Return (X, Y) of the center of cell containing provided text 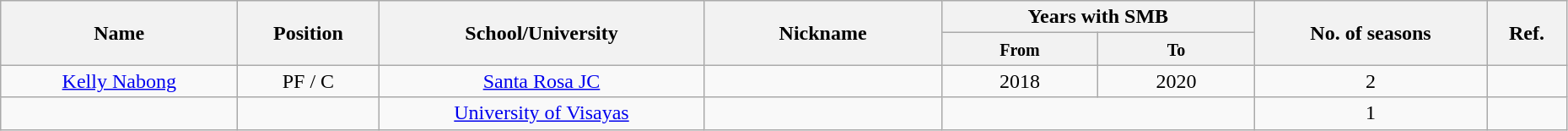
Nickname (823, 33)
Kelly Nabong (120, 81)
School/University (542, 33)
Ref. (1527, 33)
No. of seasons (1370, 33)
Santa Rosa JC (542, 81)
Years with SMB (1098, 17)
2018 (1020, 81)
1 (1370, 113)
Name (120, 33)
From (1020, 49)
Position (309, 33)
PF / C (309, 81)
To (1177, 49)
University of Visayas (542, 113)
2020 (1177, 81)
2 (1370, 81)
